Search for the cell housing the specified text and yield its (X, Y) center coordinate. 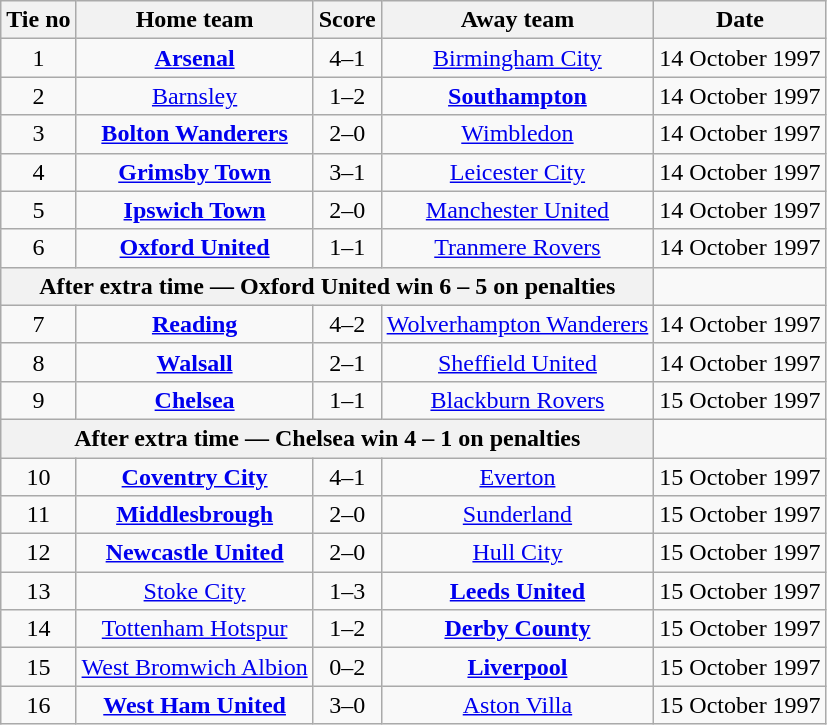
4 (38, 172)
10 (38, 477)
2 (38, 96)
Bolton Wanderers (194, 134)
1 (38, 58)
Blackburn Rovers (518, 400)
West Ham United (194, 705)
Date (740, 20)
Liverpool (518, 667)
West Bromwich Albion (194, 667)
Newcastle United (194, 553)
Tie no (38, 20)
4–2 (347, 324)
Oxford United (194, 248)
Sunderland (518, 515)
Middlesbrough (194, 515)
Leicester City (518, 172)
Arsenal (194, 58)
After extra time — Oxford United win 6 – 5 on penalties (328, 286)
Derby County (518, 629)
Leeds United (518, 591)
Hull City (518, 553)
Score (347, 20)
Walsall (194, 362)
Barnsley (194, 96)
0–2 (347, 667)
12 (38, 553)
Tottenham Hotspur (194, 629)
Ipswich Town (194, 210)
3 (38, 134)
11 (38, 515)
Grimsby Town (194, 172)
Home team (194, 20)
8 (38, 362)
3–1 (347, 172)
9 (38, 400)
14 (38, 629)
Tranmere Rovers (518, 248)
Away team (518, 20)
Everton (518, 477)
1–3 (347, 591)
Coventry City (194, 477)
Reading (194, 324)
After extra time — Chelsea win 4 – 1 on penalties (328, 438)
16 (38, 705)
Manchester United (518, 210)
Wimbledon (518, 134)
13 (38, 591)
Sheffield United (518, 362)
3–0 (347, 705)
5 (38, 210)
Birmingham City (518, 58)
Aston Villa (518, 705)
15 (38, 667)
7 (38, 324)
2–1 (347, 362)
Chelsea (194, 400)
Wolverhampton Wanderers (518, 324)
Southampton (518, 96)
6 (38, 248)
Stoke City (194, 591)
